Detect which cell encompasses the target text, then output its [x, y] center coordinate. 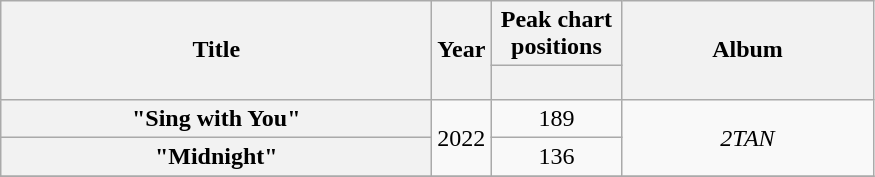
Album [748, 50]
2022 [462, 137]
Year [462, 50]
189 [556, 118]
Title [216, 50]
"Midnight" [216, 157]
"Sing with You" [216, 118]
136 [556, 157]
Peak chart positions [556, 34]
2TAN [748, 137]
